Search for the cell housing the specified text and yield its [x, y] center coordinate. 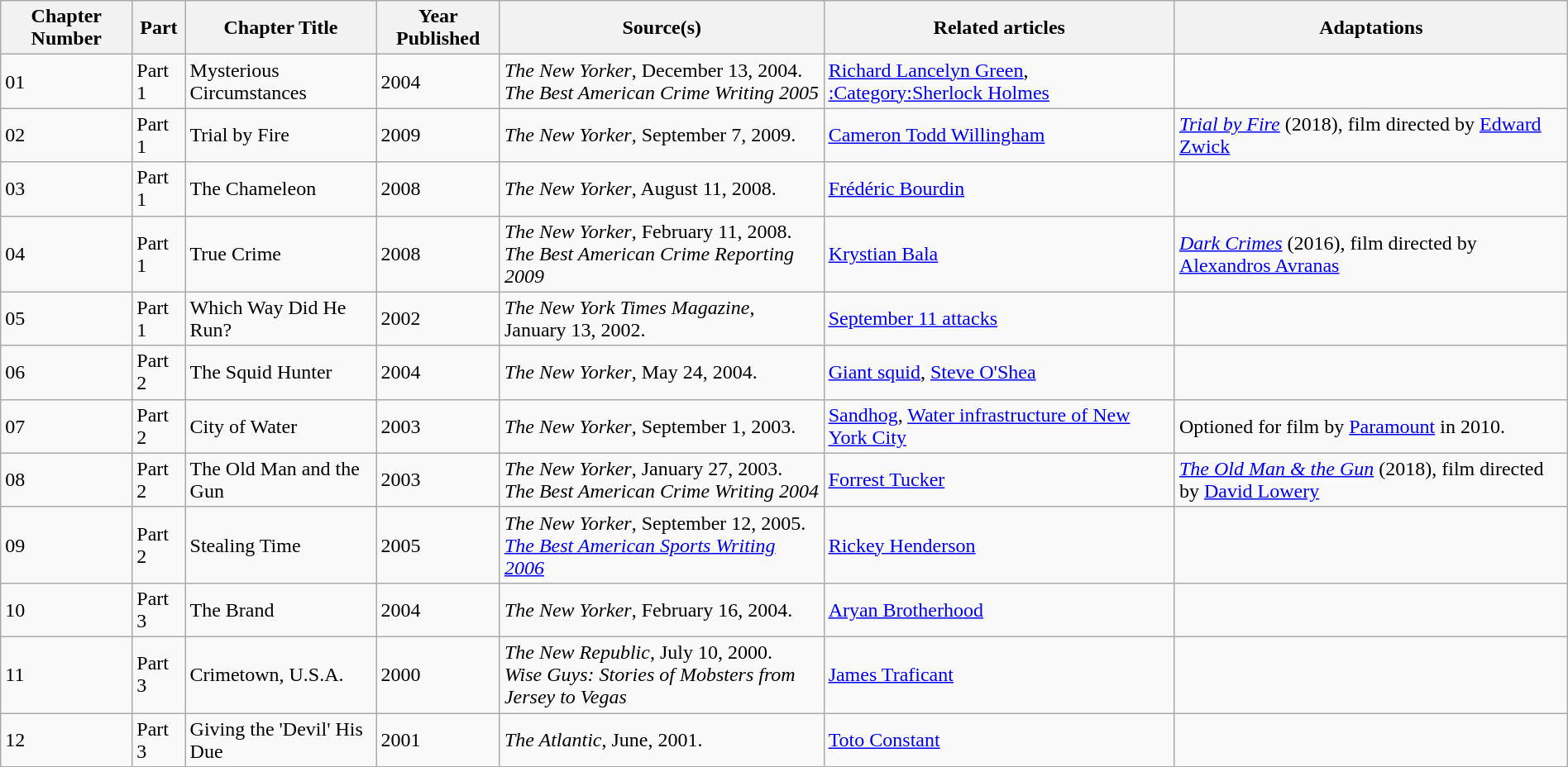
11 [66, 674]
Toto Constant [999, 739]
Richard Lancelyn Green, :Category:Sherlock Holmes [999, 81]
Giant squid, Steve O'Shea [999, 372]
Source(s) [662, 28]
September 11 attacks [999, 319]
04 [66, 254]
Adaptations [1371, 28]
Forrest Tucker [999, 479]
The New Yorker, September 12, 2005.The Best American Sports Writing 2006 [662, 545]
Trial by Fire (2018), film directed by Edward Zwick [1371, 136]
The Old Man and the Gun [281, 479]
Sandhog, Water infrastructure of New York City [999, 426]
True Crime [281, 254]
The Squid Hunter [281, 372]
The New Yorker, May 24, 2004. [662, 372]
10 [66, 610]
The New Yorker, August 11, 2008. [662, 188]
The New Yorker, February 16, 2004. [662, 610]
Which Way Did He Run? [281, 319]
City of Water [281, 426]
Stealing Time [281, 545]
Rickey Henderson [999, 545]
The Old Man & the Gun (2018), film directed by David Lowery [1371, 479]
The New York Times Magazine, January 13, 2002. [662, 319]
Year Published [438, 28]
2005 [438, 545]
Aryan Brotherhood [999, 610]
The Atlantic, June, 2001. [662, 739]
The Brand [281, 610]
James Traficant [999, 674]
02 [66, 136]
Part [159, 28]
03 [66, 188]
The New Yorker, January 27, 2003.The Best American Crime Writing 2004 [662, 479]
Chapter Number [66, 28]
2001 [438, 739]
The Chameleon [281, 188]
The New Yorker, September 1, 2003. [662, 426]
Mysterious Circumstances [281, 81]
Chapter Title [281, 28]
Related articles [999, 28]
09 [66, 545]
Optioned for film by Paramount in 2010. [1371, 426]
2000 [438, 674]
The New Yorker, February 11, 2008.The Best American Crime Reporting 2009 [662, 254]
2002 [438, 319]
Frédéric Bourdin [999, 188]
2009 [438, 136]
12 [66, 739]
07 [66, 426]
The New Yorker, December 13, 2004.The Best American Crime Writing 2005 [662, 81]
Crimetown, U.S.A. [281, 674]
05 [66, 319]
Dark Crimes (2016), film directed by Alexandros Avranas [1371, 254]
06 [66, 372]
08 [66, 479]
The New Yorker, September 7, 2009. [662, 136]
The New Republic, July 10, 2000.Wise Guys: Stories of Mobsters from Jersey to Vegas [662, 674]
Trial by Fire [281, 136]
Cameron Todd Willingham [999, 136]
01 [66, 81]
Giving the 'Devil' His Due [281, 739]
Krystian Bala [999, 254]
